Provide the (X, Y) coordinate of the cell's center where the given text is located.  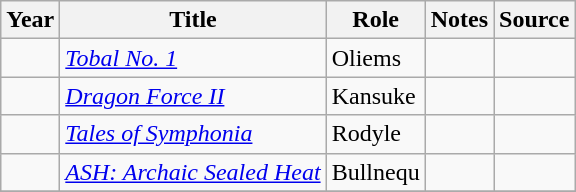
Kansuke (376, 96)
Tales of Symphonia (193, 134)
Title (193, 20)
Notes (459, 20)
Role (376, 20)
Rodyle (376, 134)
ASH: Archaic Sealed Heat (193, 172)
Year (30, 20)
Tobal No. 1 (193, 58)
Source (534, 20)
Oliems (376, 58)
Bullnequ (376, 172)
Dragon Force II (193, 96)
